Return the (x, y) coordinate for the center point of the cell that contains the specified text.  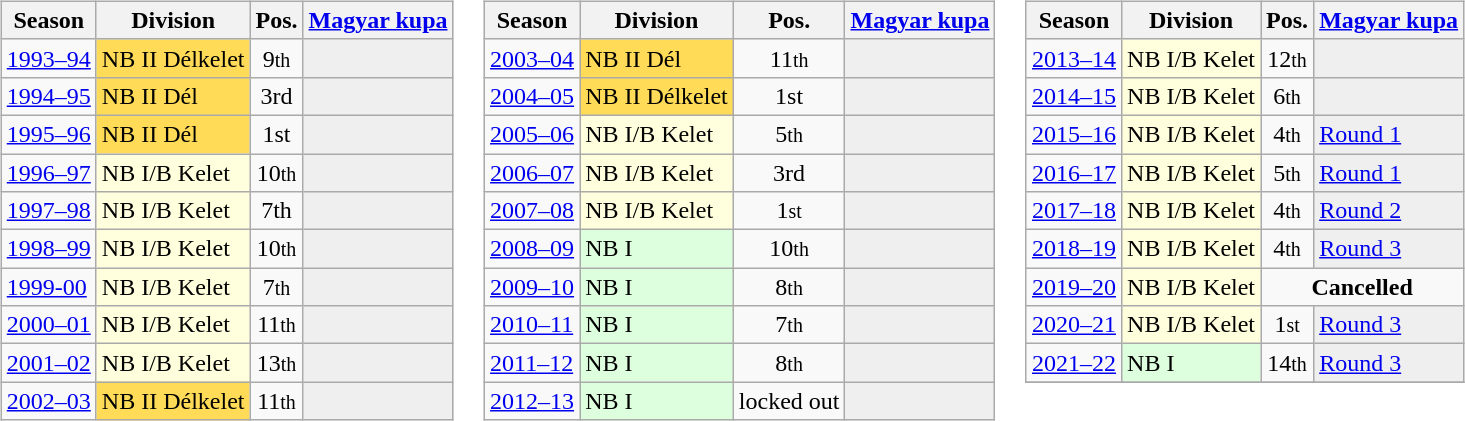
2013–14 (1074, 58)
2016–17 (1074, 173)
Cancelled (1362, 287)
locked out (789, 401)
12th (1288, 58)
1998–99 (48, 249)
2006–07 (532, 173)
6th (1288, 96)
2011–12 (532, 363)
2005–06 (532, 134)
1995–96 (48, 134)
2000–01 (48, 325)
1996–97 (48, 173)
9th (276, 58)
1997–98 (48, 211)
Round 2 (1389, 211)
2012–13 (532, 401)
2007–08 (532, 211)
2001–02 (48, 363)
2010–11 (532, 325)
13th (276, 363)
2017–18 (1074, 211)
14th (1288, 363)
1994–95 (48, 96)
2008–09 (532, 249)
1999-00 (48, 287)
2014–15 (1074, 96)
2009–10 (532, 287)
2015–16 (1074, 134)
2002–03 (48, 401)
2019–20 (1074, 287)
2020–21 (1074, 325)
2018–19 (1074, 249)
2004–05 (532, 96)
2003–04 (532, 58)
2021–22 (1074, 363)
1993–94 (48, 58)
